For the text-containing cell, return its midpoint in (x, y) coordinate format. 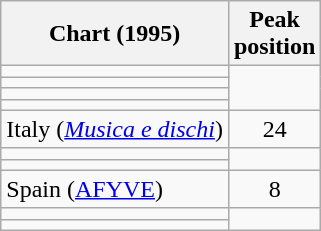
Spain (AFYVE) (115, 189)
Peakposition (274, 34)
Chart (1995) (115, 34)
Italy (Musica e dischi) (115, 129)
8 (274, 189)
24 (274, 129)
